Locate the cell with the specified text and output its (x, y) center coordinate. 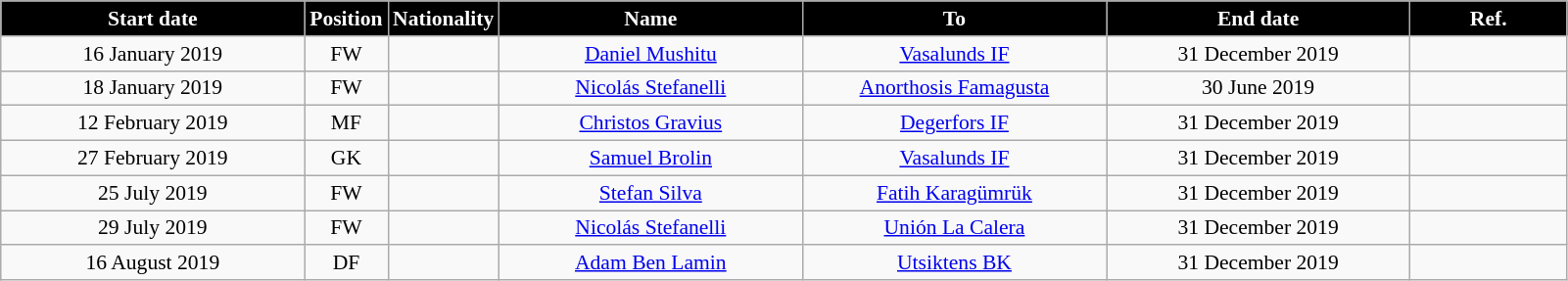
18 January 2019 (153, 88)
Ref. (1489, 19)
Start date (153, 19)
12 February 2019 (153, 123)
End date (1259, 19)
25 July 2019 (153, 193)
To (954, 19)
Christos Gravius (650, 123)
GK (347, 159)
Position (347, 19)
Name (650, 19)
Nationality (443, 19)
Unión La Calera (954, 228)
27 February 2019 (153, 159)
16 January 2019 (153, 54)
Utsiktens BK (954, 263)
Degerfors IF (954, 123)
30 June 2019 (1259, 88)
Anorthosis Famagusta (954, 88)
Fatih Karagümrük (954, 193)
16 August 2019 (153, 263)
Stefan Silva (650, 193)
Adam Ben Lamin (650, 263)
DF (347, 263)
MF (347, 123)
Samuel Brolin (650, 159)
Daniel Mushitu (650, 54)
29 July 2019 (153, 228)
